From the cell containing the given text, extract its center point as (x, y) coordinate. 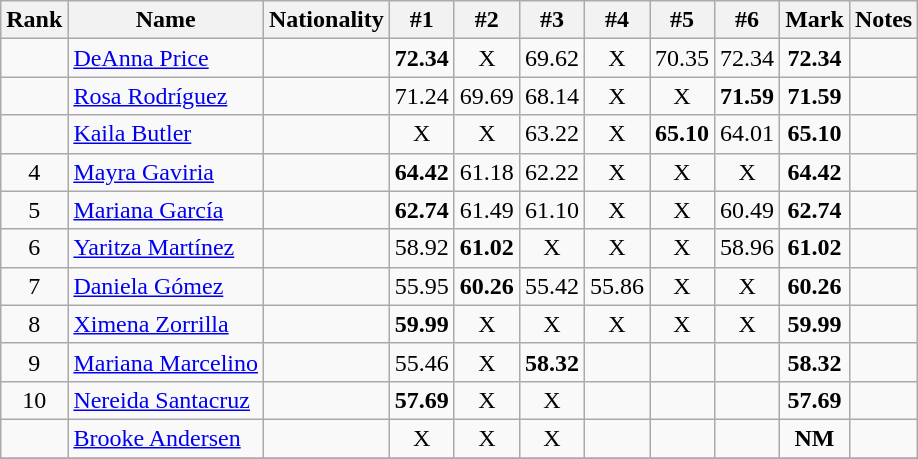
7 (34, 286)
9 (34, 362)
61.10 (552, 210)
10 (34, 400)
58.92 (422, 248)
DeAnna Price (166, 58)
Nereida Santacruz (166, 400)
#3 (552, 20)
#5 (682, 20)
70.35 (682, 58)
Mariana Marcelino (166, 362)
Mayra Gaviria (166, 172)
55.46 (422, 362)
Rank (34, 20)
#1 (422, 20)
69.69 (486, 96)
62.22 (552, 172)
64.01 (748, 134)
61.18 (486, 172)
Name (166, 20)
#6 (748, 20)
Ximena Zorrilla (166, 324)
69.62 (552, 58)
Mariana García (166, 210)
5 (34, 210)
58.96 (748, 248)
NM (815, 438)
55.42 (552, 286)
60.49 (748, 210)
Daniela Gómez (166, 286)
Mark (815, 20)
Brooke Andersen (166, 438)
Nationality (327, 20)
68.14 (552, 96)
6 (34, 248)
Rosa Rodríguez (166, 96)
55.95 (422, 286)
4 (34, 172)
61.49 (486, 210)
#2 (486, 20)
#4 (616, 20)
71.24 (422, 96)
Notes (883, 20)
55.86 (616, 286)
Kaila Butler (166, 134)
63.22 (552, 134)
8 (34, 324)
Yaritza Martínez (166, 248)
